Return [x, y] of the center of cell containing provided text 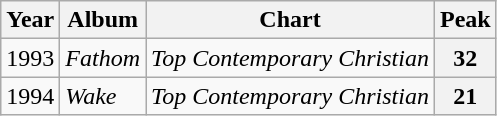
1993 [30, 58]
32 [465, 58]
21 [465, 96]
Album [103, 20]
1994 [30, 96]
Fathom [103, 58]
Year [30, 20]
Chart [290, 20]
Wake [103, 96]
Peak [465, 20]
